Locate the cell with the specified text and output its (X, Y) center coordinate. 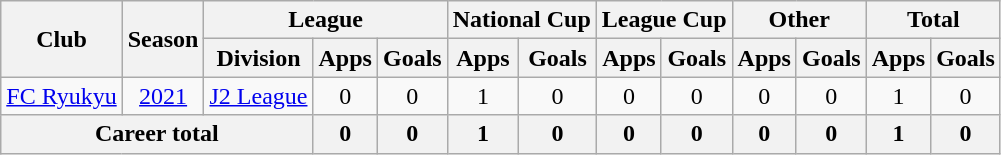
Division (258, 58)
Total (933, 20)
Career total (157, 134)
2021 (163, 96)
Season (163, 39)
National Cup (522, 20)
League (326, 20)
Other (799, 20)
Club (62, 39)
J2 League (258, 96)
FC Ryukyu (62, 96)
League Cup (664, 20)
